Locate the cell with the specified text and output its [X, Y] center coordinate. 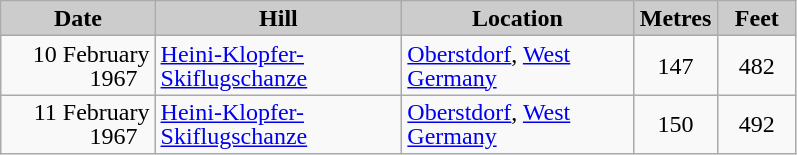
Metres [676, 18]
482 [756, 66]
Hill [278, 18]
492 [756, 124]
Date [78, 18]
10 February 1967 [78, 66]
147 [676, 66]
Feet [756, 18]
150 [676, 124]
11 February 1967 [78, 124]
Location [518, 18]
